Return the [X, Y] coordinate for the center point of the cell that contains the specified text.  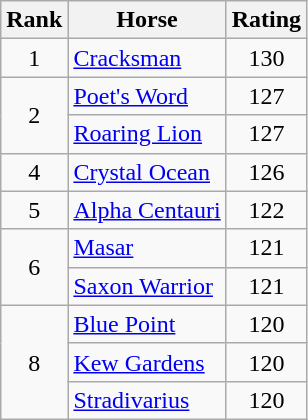
Masar [147, 248]
Crystal Ocean [147, 172]
1 [34, 58]
Roaring Lion [147, 134]
2 [34, 115]
Kew Gardens [147, 362]
Poet's Word [147, 96]
Cracksman [147, 58]
6 [34, 267]
Blue Point [147, 324]
126 [266, 172]
Saxon Warrior [147, 286]
8 [34, 362]
Alpha Centauri [147, 210]
5 [34, 210]
Horse [147, 20]
Stradivarius [147, 400]
122 [266, 210]
4 [34, 172]
130 [266, 58]
Rating [266, 20]
Rank [34, 20]
